Locate the cell with the specified text and output its (X, Y) center coordinate. 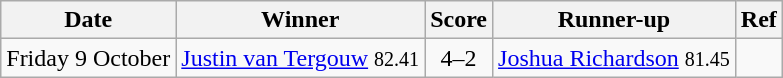
Justin van Tergouw 82.41 (300, 58)
Friday 9 October (88, 58)
Date (88, 20)
Ref (758, 20)
Joshua Richardson 81.45 (614, 58)
4–2 (459, 58)
Score (459, 20)
Runner-up (614, 20)
Winner (300, 20)
